Pinpoint the cell where the given text exists, returning its [x, y] midpoint coordinate. 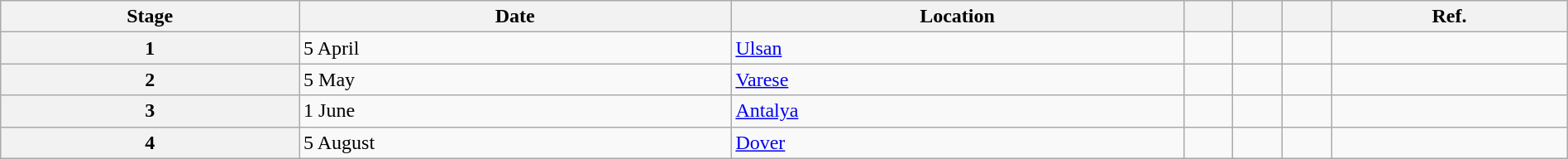
Location [958, 17]
5 May [515, 79]
5 August [515, 142]
4 [151, 142]
5 April [515, 48]
1 [151, 48]
2 [151, 79]
3 [151, 111]
Antalya [958, 111]
Varese [958, 79]
Stage [151, 17]
Date [515, 17]
1 June [515, 111]
Ref. [1449, 17]
Ulsan [958, 48]
Dover [958, 142]
